Identify which cell holds the provided text, then report its (x, y) central coordinate. 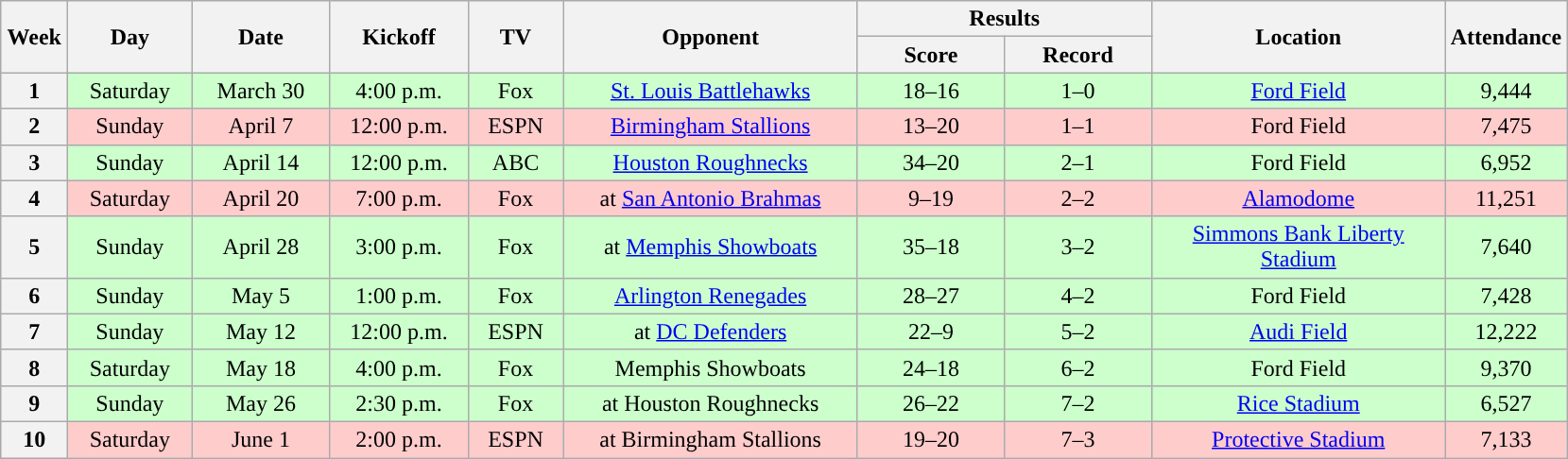
May 12 (261, 331)
2:30 p.m. (399, 403)
18–16 (931, 91)
7,475 (1506, 127)
7 (34, 331)
19–20 (931, 439)
7–3 (1078, 439)
7,640 (1506, 247)
5–2 (1078, 331)
28–27 (931, 296)
12,222 (1506, 331)
1–1 (1078, 127)
St. Louis Battlehawks (711, 91)
6 (34, 296)
2 (34, 127)
9 (34, 403)
Alamodome (1299, 198)
1:00 p.m. (399, 296)
4 (34, 198)
ABC (516, 162)
Week (34, 37)
Results (1004, 19)
7–2 (1078, 403)
6,527 (1506, 403)
May 26 (261, 403)
Location (1299, 37)
at Houston Roughnecks (711, 403)
3–2 (1078, 247)
Attendance (1506, 37)
at San Antonio Brahmas (711, 198)
TV (516, 37)
Simmons Bank Liberty Stadium (1299, 247)
Memphis Showboats (711, 367)
Arlington Renegades (711, 296)
26–22 (931, 403)
2–1 (1078, 162)
at DC Defenders (711, 331)
Rice Stadium (1299, 403)
1 (34, 91)
3 (34, 162)
5 (34, 247)
at Birmingham Stallions (711, 439)
6–2 (1078, 367)
April 14 (261, 162)
11,251 (1506, 198)
April 28 (261, 247)
May 18 (261, 367)
22–9 (931, 331)
Birmingham Stallions (711, 127)
Opponent (711, 37)
Kickoff (399, 37)
4–2 (1078, 296)
March 30 (261, 91)
June 1 (261, 439)
9–19 (931, 198)
7,428 (1506, 296)
9,444 (1506, 91)
at Memphis Showboats (711, 247)
10 (34, 439)
6,952 (1506, 162)
3:00 p.m. (399, 247)
2:00 p.m. (399, 439)
9,370 (1506, 367)
13–20 (931, 127)
Audi Field (1299, 331)
7:00 p.m. (399, 198)
Record (1078, 55)
8 (34, 367)
24–18 (931, 367)
April 7 (261, 127)
Date (261, 37)
34–20 (931, 162)
Houston Roughnecks (711, 162)
2–2 (1078, 198)
35–18 (931, 247)
April 20 (261, 198)
Day (130, 37)
May 5 (261, 296)
7,133 (1506, 439)
1–0 (1078, 91)
Protective Stadium (1299, 439)
Score (931, 55)
